Return [x, y] of the center of cell containing provided text 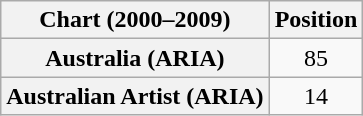
14 [316, 96]
Australia (ARIA) [135, 58]
85 [316, 58]
Australian Artist (ARIA) [135, 96]
Chart (2000–2009) [135, 20]
Position [316, 20]
